Provide the [X, Y] coordinate of the cell's center where the given text is located.  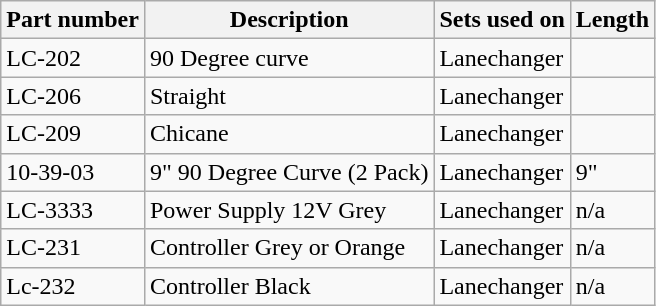
Description [288, 20]
9" [612, 172]
Part number [73, 20]
Straight [288, 96]
LC-206 [73, 96]
Power Supply 12V Grey [288, 210]
Lc-232 [73, 286]
Sets used on [502, 20]
LC-202 [73, 58]
9" 90 Degree Curve (2 Pack) [288, 172]
Controller Grey or Orange [288, 248]
LC-3333 [73, 210]
Length [612, 20]
LC-209 [73, 134]
90 Degree curve [288, 58]
Chicane [288, 134]
LC-231 [73, 248]
Controller Black [288, 286]
10-39-03 [73, 172]
